Find where the given text appears and provide that cell's center as (x, y) coordinate. 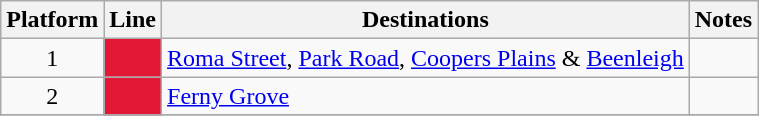
2 (52, 96)
Ferny Grove (426, 96)
Line (133, 20)
Platform (52, 20)
1 (52, 58)
Destinations (426, 20)
Notes (723, 20)
Roma Street, Park Road, Coopers Plains & Beenleigh (426, 58)
